Find where the given text appears and provide that cell's center as (x, y) coordinate. 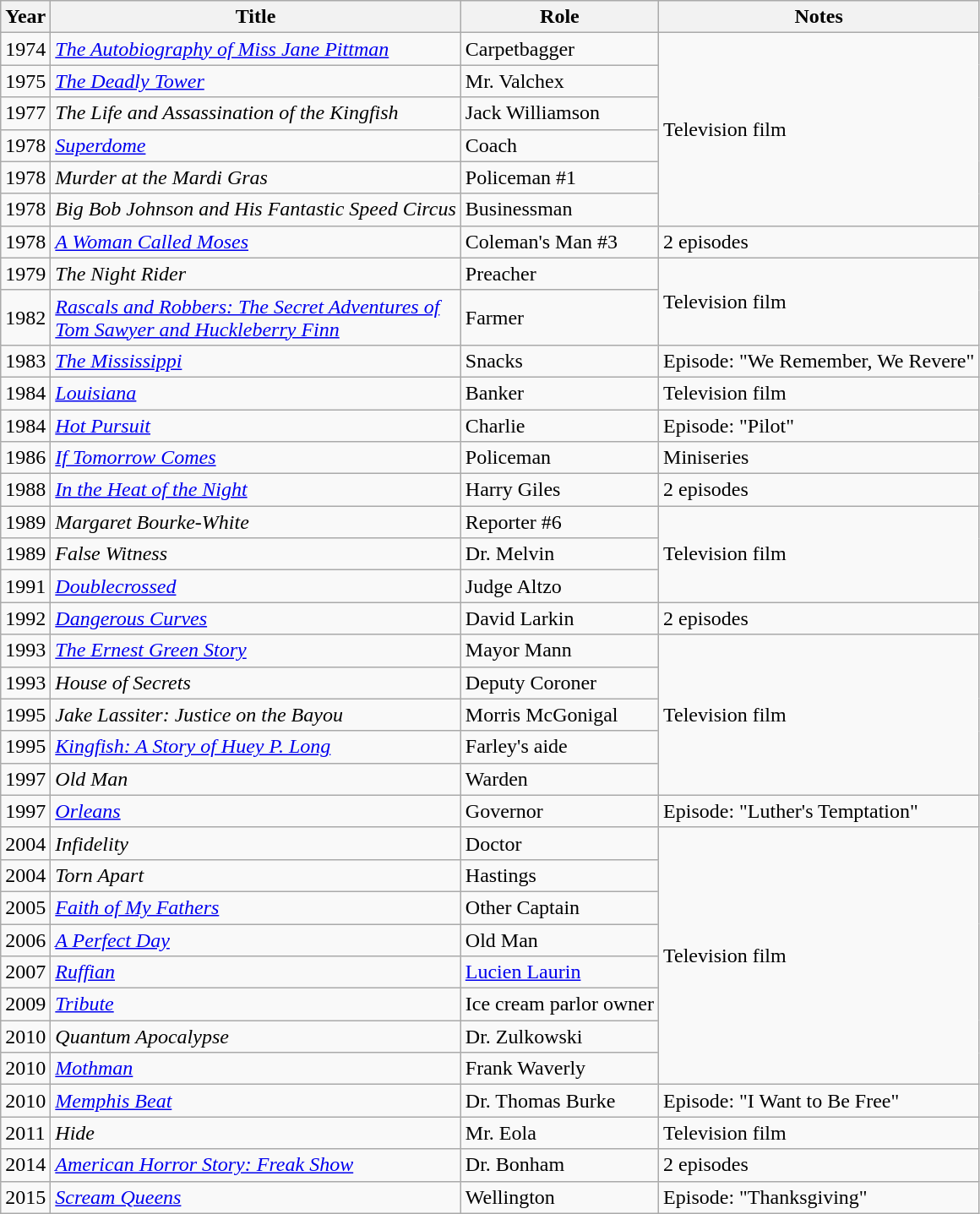
1979 (25, 274)
Murder at the Mardi Gras (255, 177)
Scream Queens (255, 1197)
1982 (25, 318)
Policeman (559, 458)
Episode: "Pilot" (819, 425)
Big Bob Johnson and His Fantastic Speed Circus (255, 210)
Judge Altzo (559, 586)
The Autobiography of Miss Jane Pittman (255, 49)
Doctor (559, 843)
2014 (25, 1165)
Doublecrossed (255, 586)
Mr. Valchex (559, 81)
Preacher (559, 274)
Title (255, 17)
Ruffian (255, 972)
The Ernest Green Story (255, 651)
2011 (25, 1133)
Jake Lassiter: Justice on the Bayou (255, 715)
2009 (25, 1004)
2007 (25, 972)
1975 (25, 81)
Ice cream parlor owner (559, 1004)
Dr. Melvin (559, 554)
Kingfish: A Story of Huey P. Long (255, 747)
Rascals and Robbers: The Secret Adventures ofTom Sawyer and Huckleberry Finn (255, 318)
1988 (25, 490)
Mayor Mann (559, 651)
Farley's aide (559, 747)
Episode: "We Remember, We Revere" (819, 361)
A Woman Called Moses (255, 242)
Memphis Beat (255, 1101)
American Horror Story: Freak Show (255, 1165)
1986 (25, 458)
Dr. Zulkowski (559, 1037)
Other Captain (559, 907)
False Witness (255, 554)
Infidelity (255, 843)
Snacks (559, 361)
Episode: "Thanksgiving" (819, 1197)
Notes (819, 17)
1991 (25, 586)
The Mississippi (255, 361)
David Larkin (559, 618)
Tribute (255, 1004)
House of Secrets (255, 683)
1977 (25, 113)
Mr. Eola (559, 1133)
2006 (25, 940)
Dr. Bonham (559, 1165)
Jack Williamson (559, 113)
2015 (25, 1197)
Wellington (559, 1197)
Hot Pursuit (255, 425)
Miniseries (819, 458)
If Tomorrow Comes (255, 458)
Superdome (255, 145)
1983 (25, 361)
Governor (559, 811)
Dangerous Curves (255, 618)
Businessman (559, 210)
Reporter #6 (559, 522)
The Deadly Tower (255, 81)
Orleans (255, 811)
Warden (559, 779)
Policeman #1 (559, 177)
Deputy Coroner (559, 683)
Coleman's Man #3 (559, 242)
Quantum Apocalypse (255, 1037)
2005 (25, 907)
Louisiana (255, 393)
Frank Waverly (559, 1069)
Charlie (559, 425)
Margaret Bourke-White (255, 522)
Coach (559, 145)
Carpetbagger (559, 49)
Banker (559, 393)
A Perfect Day (255, 940)
Farmer (559, 318)
Harry Giles (559, 490)
Episode: "Luther's Temptation" (819, 811)
Hastings (559, 875)
Hide (255, 1133)
Episode: "I Want to Be Free" (819, 1101)
The Life and Assassination of the Kingfish (255, 113)
1992 (25, 618)
1974 (25, 49)
Lucien Laurin (559, 972)
Morris McGonigal (559, 715)
Year (25, 17)
The Night Rider (255, 274)
Torn Apart (255, 875)
In the Heat of the Night (255, 490)
Mothman (255, 1069)
Faith of My Fathers (255, 907)
Role (559, 17)
Dr. Thomas Burke (559, 1101)
